Locate the cell with the specified text and output its [x, y] center coordinate. 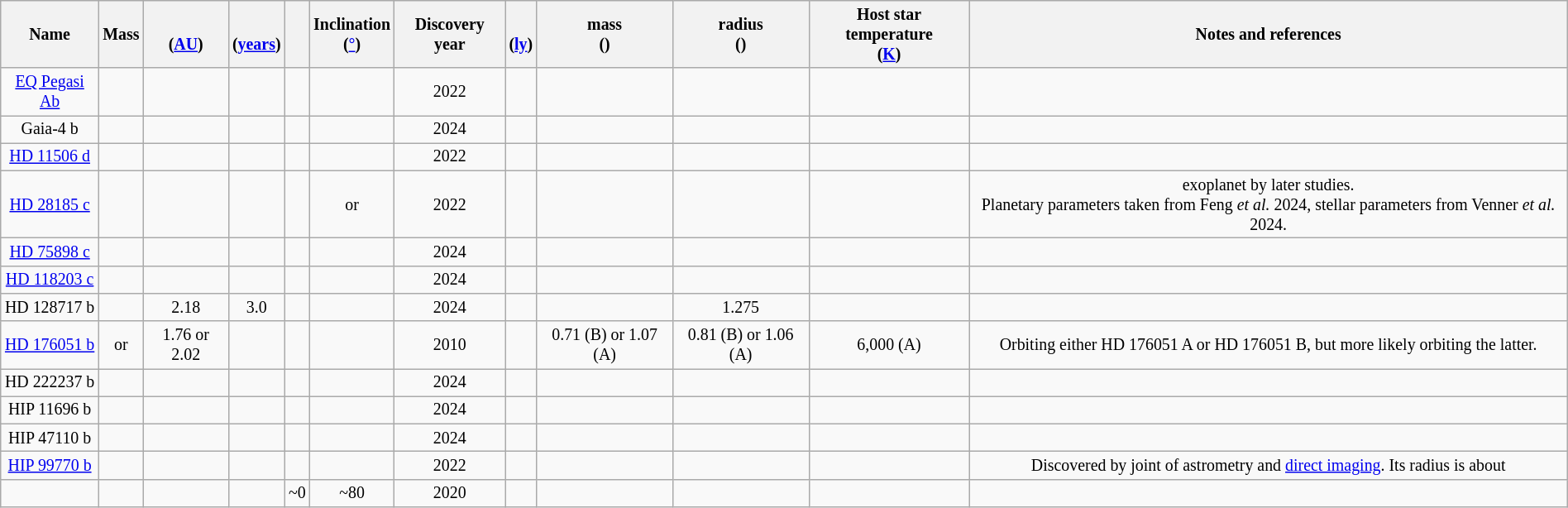
HIP 99770 b [50, 465]
(years) [256, 35]
1.275 [741, 308]
radius() [741, 35]
(AU) [185, 35]
1.76 or 2.02 [185, 344]
Discovery year [450, 35]
HIP 47110 b [50, 439]
2020 [450, 493]
Host star temperature(K) [889, 35]
0.81 (B) or 1.06 (A) [741, 344]
HIP 11696 b [50, 410]
2.18 [185, 308]
mass() [605, 35]
2010 [450, 344]
~0 [297, 493]
HD 176051 b [50, 344]
Mass [121, 35]
Notes and references [1269, 35]
EQ Pegasi Ab [50, 91]
HD 118203 c [50, 280]
~80 [351, 493]
HD 222237 b [50, 382]
Discovered by joint of astrometry and direct imaging. Its radius is about [1269, 465]
3.0 [256, 308]
(ly) [521, 35]
Inclination(°) [351, 35]
Name [50, 35]
0.71 (B) or 1.07 (A) [605, 344]
HD 11506 d [50, 157]
HD 128717 b [50, 308]
Gaia-4 b [50, 129]
Orbiting either HD 176051 A or HD 176051 B, but more likely orbiting the latter. [1269, 344]
HD 28185 c [50, 205]
exoplanet by later studies.Planetary parameters taken from Feng et al. 2024, stellar parameters from Venner et al. 2024. [1269, 205]
6,000 (A) [889, 344]
HD 75898 c [50, 252]
